Return [x, y] of the center of cell containing provided text 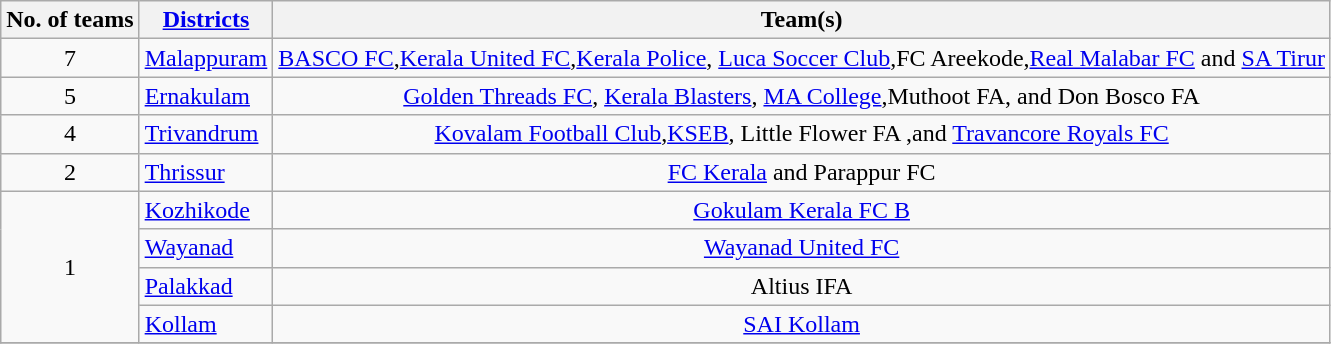
1 [70, 267]
Team(s) [802, 20]
Ernakulam [206, 96]
FC Kerala and Parappur FC [802, 172]
Trivandrum [206, 134]
Thrissur [206, 172]
Gokulam Kerala FC B [802, 210]
SAI Kollam [802, 324]
Kozhikode [206, 210]
Wayanad United FC [802, 248]
Malappuram [206, 58]
BASCO FC,Kerala United FC,Kerala Police, Luca Soccer Club,FC Areekode,Real Malabar FC and SA Tirur [802, 58]
7 [70, 58]
Altius IFA [802, 286]
Districts [206, 20]
4 [70, 134]
No. of teams [70, 20]
Kovalam Football Club,KSEB, Little Flower FA ,and Travancore Royals FC [802, 134]
Kollam [206, 324]
2 [70, 172]
Wayanad [206, 248]
5 [70, 96]
Palakkad [206, 286]
Golden Threads FC, Kerala Blasters, MA College,Muthoot FA, and Don Bosco FA [802, 96]
